Locate the cell with the specified text and output its [x, y] center coordinate. 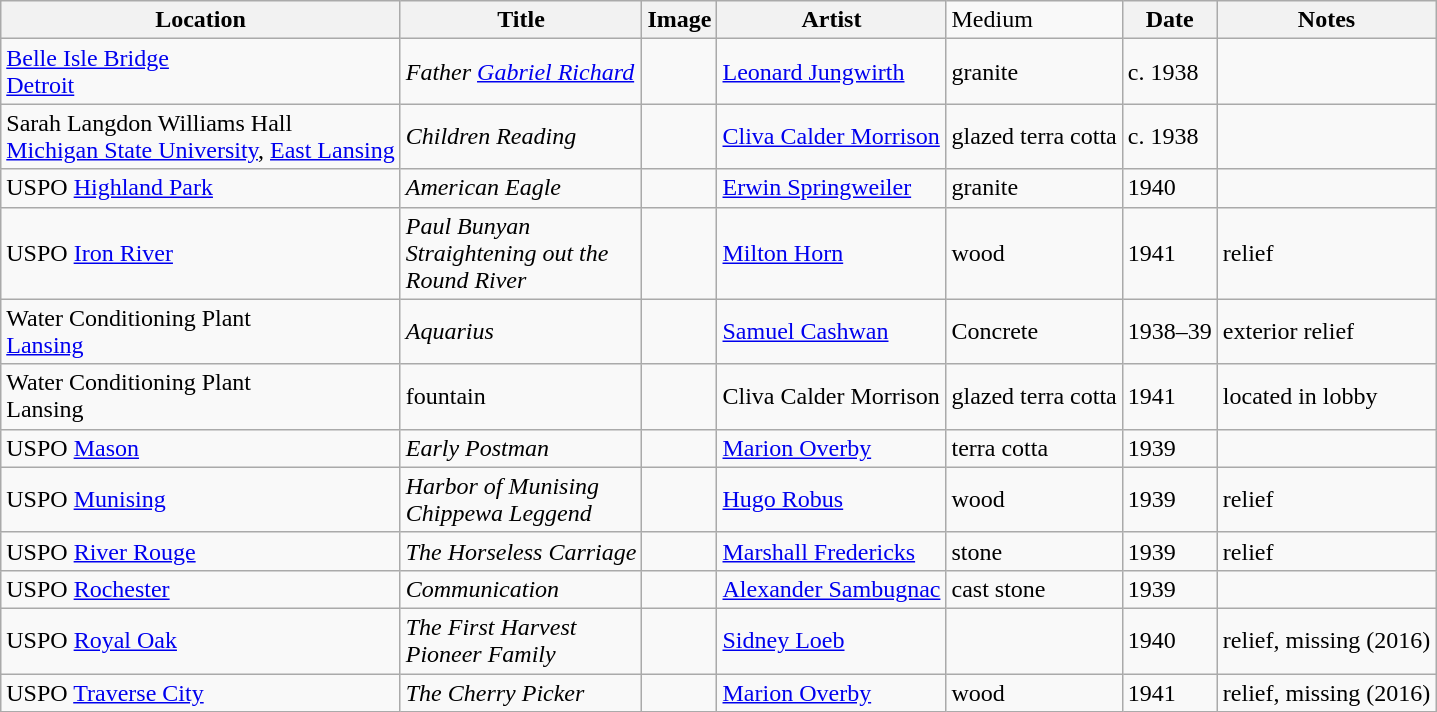
USPO Rochester [200, 589]
Father Gabriel Richard [521, 72]
Erwin Springweiler [832, 188]
Concrete [1034, 332]
Early Postman [521, 448]
American Eagle [521, 188]
The Cherry Picker [521, 693]
Harbor of MunisingChippewa Leggend [521, 500]
Paul BunyanStraightening out theRound River [521, 253]
stone [1034, 551]
Location [200, 20]
Samuel Cashwan [832, 332]
Marshall Fredericks [832, 551]
1938–39 [1170, 332]
located in lobby [1326, 396]
The Horseless Carriage [521, 551]
Alexander Sambugnac [832, 589]
Belle Isle BridgeDetroit [200, 72]
Sarah Langdon Williams HallMichigan State University, East Lansing [200, 136]
Milton Horn [832, 253]
USPO Traverse City [200, 693]
Hugo Robus [832, 500]
Date [1170, 20]
USPO Iron River [200, 253]
Children Reading [521, 136]
USPO River Rouge [200, 551]
cast stone [1034, 589]
USPO Highland Park [200, 188]
USPO Royal Oak [200, 640]
Leonard Jungwirth [832, 72]
Aquarius [521, 332]
Image [680, 20]
The First HarvestPioneer Family [521, 640]
Notes [1326, 20]
Medium [1034, 20]
terra cotta [1034, 448]
Sidney Loeb [832, 640]
fountain [521, 396]
USPO Munising [200, 500]
Title [521, 20]
Communication [521, 589]
USPO Mason [200, 448]
exterior relief [1326, 332]
Artist [832, 20]
